Return the (X, Y) coordinate for the center point of the cell that contains the specified text.  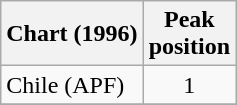
Chile (APF) (72, 85)
1 (189, 85)
Chart (1996) (72, 34)
Peakposition (189, 34)
